For the text-containing cell, return its midpoint in (x, y) coordinate format. 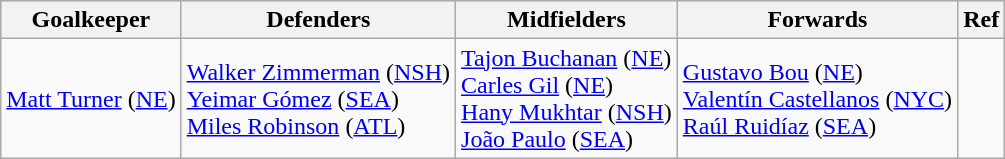
Ref (982, 20)
Midfielders (567, 20)
Matt Turner (NE) (91, 98)
Goalkeeper (91, 20)
Defenders (318, 20)
Forwards (817, 20)
Walker Zimmerman (NSH) Yeimar Gómez (SEA) Miles Robinson (ATL) (318, 98)
Gustavo Bou (NE) Valentín Castellanos (NYC) Raúl Ruidíaz (SEA) (817, 98)
Tajon Buchanan (NE) Carles Gil (NE) Hany Mukhtar (NSH) João Paulo (SEA) (567, 98)
